Identify which cell holds the provided text, then report its [x, y] central coordinate. 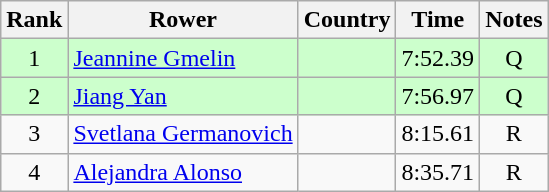
8:35.71 [438, 172]
Rower [183, 20]
7:52.39 [438, 58]
Svetlana Germanovich [183, 134]
8:15.61 [438, 134]
4 [34, 172]
Notes [514, 20]
Alejandra Alonso [183, 172]
Country [347, 20]
Jiang Yan [183, 96]
2 [34, 96]
1 [34, 58]
Time [438, 20]
Jeannine Gmelin [183, 58]
7:56.97 [438, 96]
Rank [34, 20]
3 [34, 134]
